Detect which cell encompasses the target text, then output its [X, Y] center coordinate. 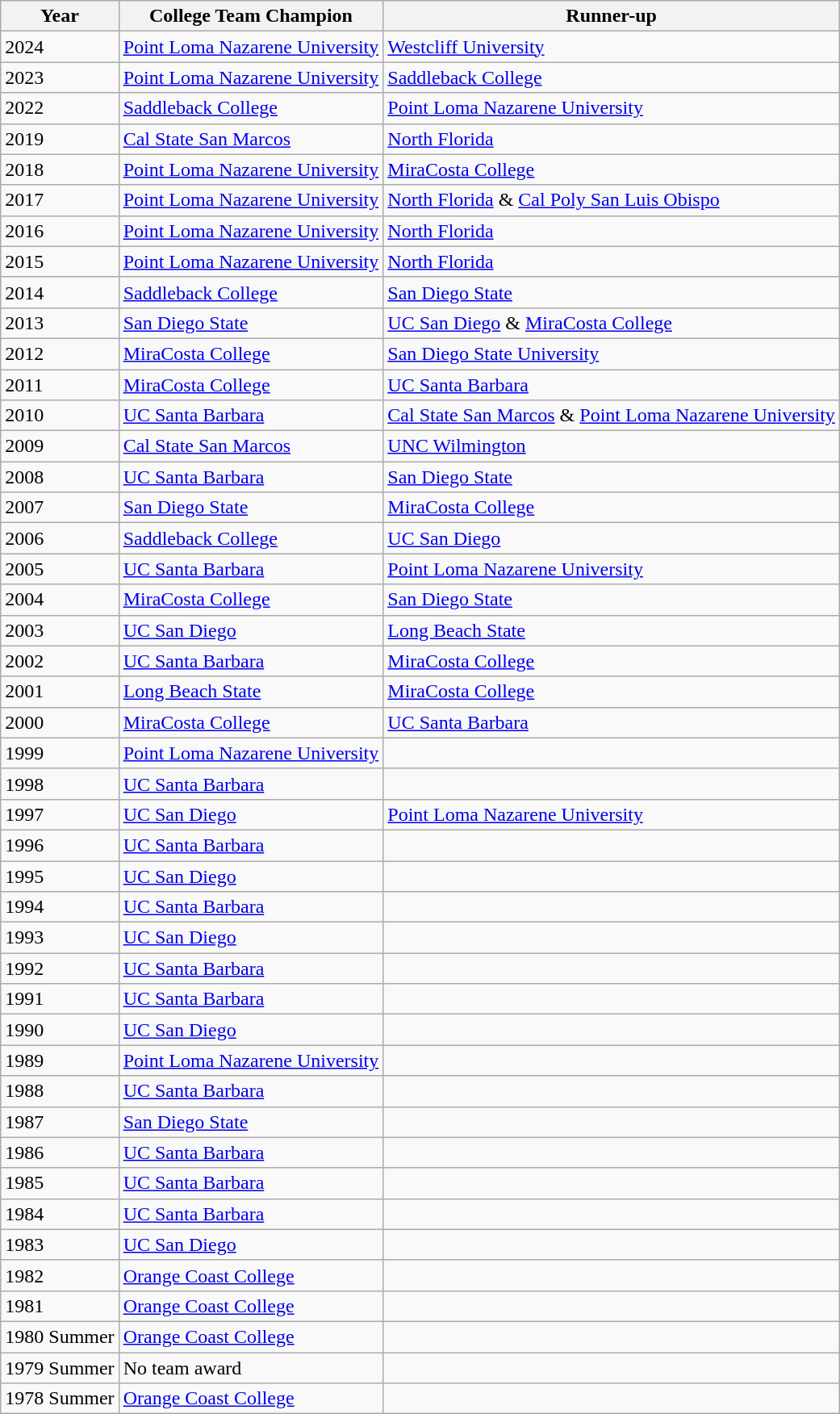
Westcliff University [612, 47]
1984 [60, 1214]
1992 [60, 968]
1998 [60, 784]
San Diego State University [612, 353]
2017 [60, 200]
2004 [60, 600]
2016 [60, 231]
1982 [60, 1275]
2012 [60, 353]
Runner-up [612, 16]
1980 Summer [60, 1337]
1999 [60, 753]
2019 [60, 139]
1988 [60, 1091]
Cal State San Marcos & Point Loma Nazarene University [612, 416]
1994 [60, 907]
2013 [60, 323]
2005 [60, 569]
2003 [60, 630]
1997 [60, 814]
1986 [60, 1153]
2008 [60, 477]
2009 [60, 446]
1991 [60, 999]
2002 [60, 661]
1987 [60, 1122]
2007 [60, 508]
1993 [60, 938]
2023 [60, 77]
2011 [60, 385]
2014 [60, 292]
No team award [251, 1368]
2001 [60, 692]
1985 [60, 1183]
North Florida & Cal Poly San Luis Obispo [612, 200]
1981 [60, 1306]
1990 [60, 1030]
Year [60, 16]
2000 [60, 722]
1996 [60, 845]
2022 [60, 108]
2024 [60, 47]
College Team Champion [251, 16]
1979 Summer [60, 1368]
1978 Summer [60, 1399]
2010 [60, 416]
1995 [60, 876]
2015 [60, 261]
2018 [60, 169]
1983 [60, 1245]
UC San Diego & MiraCosta College [612, 323]
UNC Wilmington [612, 446]
2006 [60, 538]
1989 [60, 1060]
